Find where the given text appears and provide that cell's center as (X, Y) coordinate. 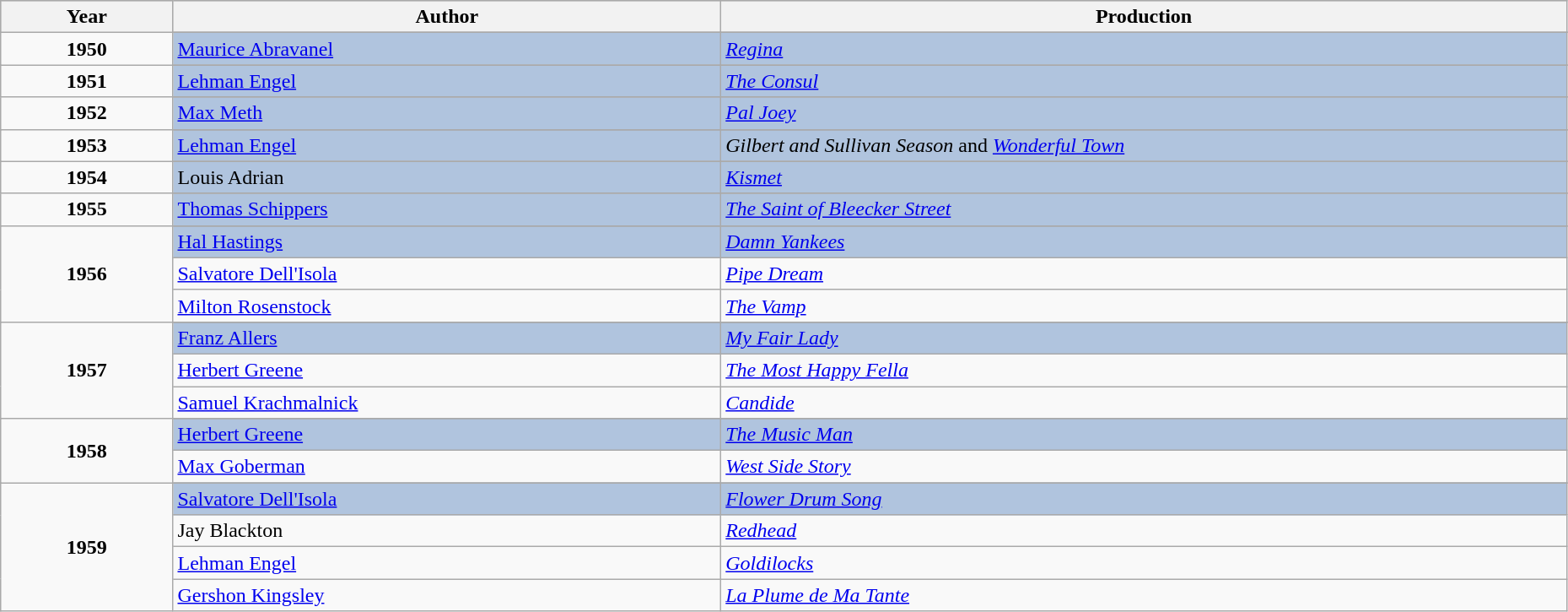
La Plume de Ma Tante (1144, 595)
Gilbert and Sullivan Season and Wonderful Town (1144, 145)
Thomas Schippers (447, 209)
Author (447, 17)
Hal Hastings (447, 241)
1951 (87, 81)
Pal Joey (1144, 113)
Goldilocks (1144, 563)
1953 (87, 145)
1954 (87, 177)
1958 (87, 451)
Damn Yankees (1144, 241)
Jay Blackton (447, 531)
The Vamp (1144, 306)
Louis Adrian (447, 177)
1956 (87, 274)
Maurice Abravanel (447, 49)
1957 (87, 370)
West Side Story (1144, 467)
Samuel Krachmalnick (447, 403)
Pipe Dream (1144, 274)
Gershon Kingsley (447, 595)
Max Goberman (447, 467)
My Fair Lady (1144, 338)
The Music Man (1144, 435)
Year (87, 17)
Regina (1144, 49)
Production (1144, 17)
1950 (87, 49)
1955 (87, 209)
Franz Allers (447, 338)
The Saint of Bleecker Street (1144, 209)
Kismet (1144, 177)
The Most Happy Fella (1144, 370)
The Consul (1144, 81)
Candide (1144, 403)
1959 (87, 547)
Milton Rosenstock (447, 306)
Max Meth (447, 113)
Flower Drum Song (1144, 499)
Redhead (1144, 531)
1952 (87, 113)
